Pinpoint the cell where the given text exists, returning its [x, y] midpoint coordinate. 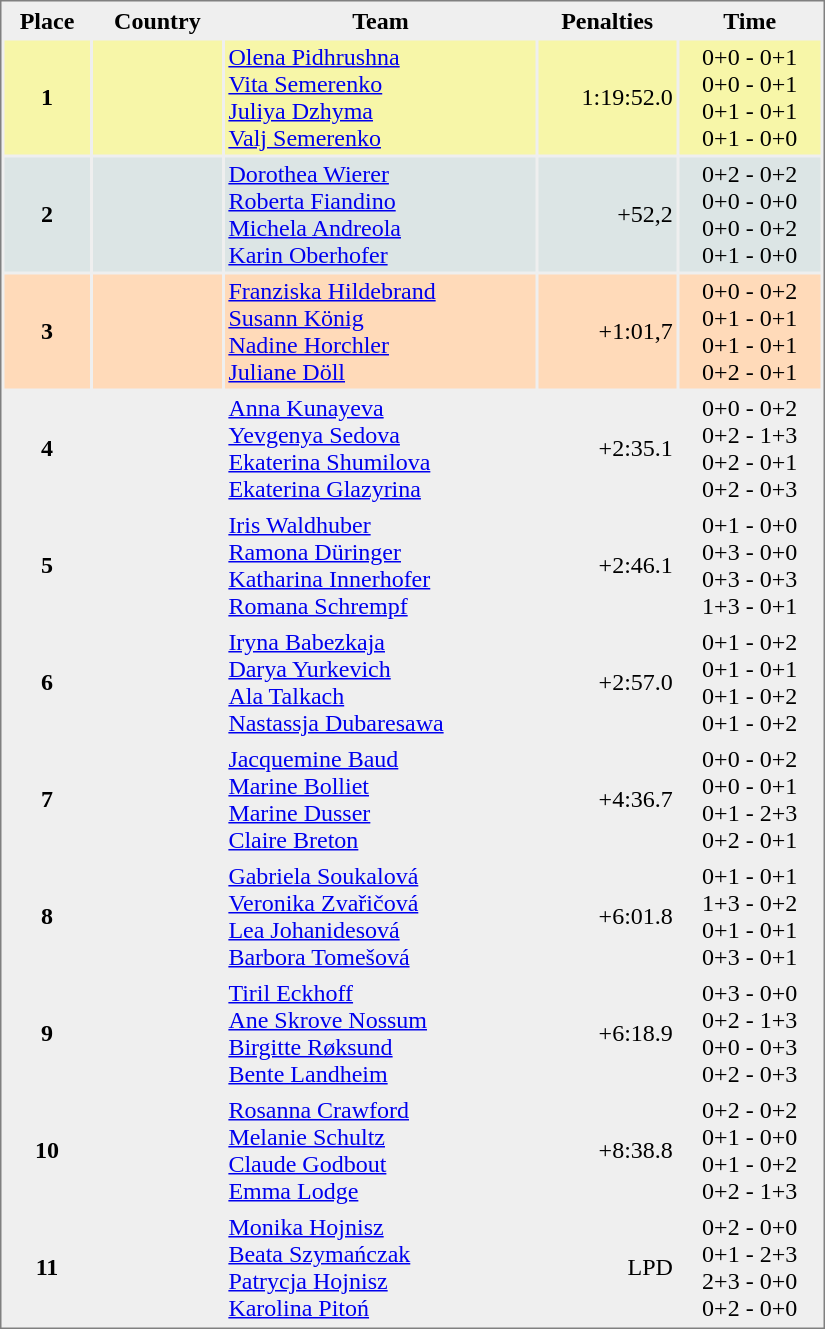
9 [46, 1033]
Jacquemine BaudMarine Bolliet Marine Dusser Claire Breton [380, 799]
+6:01.8 [606, 917]
11 [46, 1267]
Dorothea WiererRoberta Fiandino Michela Andreola Karin Oberhofer [380, 215]
+2:57.0 [606, 683]
0+0 - 0+1 0+0 - 0+1 0+1 - 0+1 0+1 - 0+0 [750, 97]
0+3 - 0+0 0+2 - 1+3 0+0 - 0+3 0+2 - 0+3 [750, 1033]
4 [46, 449]
Iris WaldhuberRamona Düringer Katharina Innerhofer Romana Schrempf [380, 565]
Monika HojniszBeata Szymańczak Patrycja Hojnisz Karolina Pitoń [380, 1267]
Rosanna CrawfordMelanie Schultz Claude Godbout Emma Lodge [380, 1151]
Tiril EckhoffAne Skrove Nossum Birgitte Røksund Bente Landheim [380, 1033]
+6:18.9 [606, 1033]
2 [46, 215]
1 [46, 97]
Gabriela SoukalováVeronika Zvařičová Lea Johanidesová Barbora Tomešová [380, 917]
10 [46, 1151]
5 [46, 565]
0+1 - 0+2 0+1 - 0+1 0+1 - 0+2 0+1 - 0+2 [750, 683]
1:19:52.0 [606, 97]
+8:38.8 [606, 1151]
0+2 - 0+2 0+1 - 0+0 0+1 - 0+2 0+2 - 1+3 [750, 1151]
8 [46, 917]
Country [157, 20]
+1:01,7 [606, 331]
Team [380, 20]
0+0 - 0+2 0+0 - 0+1 0+1 - 2+3 0+2 - 0+1 [750, 799]
0+0 - 0+2 0+1 - 0+1 0+1 - 0+1 0+2 - 0+1 [750, 331]
0+2 - 0+2 0+0 - 0+0 0+0 - 0+2 0+1 - 0+0 [750, 215]
Olena PidhrushnaVita Semerenko Juliya Dzhyma Valj Semerenko [380, 97]
0+1 - 0+1 1+3 - 0+2 0+1 - 0+1 0+3 - 0+1 [750, 917]
3 [46, 331]
Iryna BabezkajaDarya Yurkevich Ala Talkach Nastassja Dubaresawa [380, 683]
+2:46.1 [606, 565]
7 [46, 799]
Anna KunayevaYevgenya Sedova Ekaterina Shumilova Ekaterina Glazyrina [380, 449]
Place [46, 20]
LPD [606, 1267]
0+1 - 0+0 0+3 - 0+0 0+3 - 0+3 1+3 - 0+1 [750, 565]
0+0 - 0+2 0+2 - 1+3 0+2 - 0+1 0+2 - 0+3 [750, 449]
Time [750, 20]
+4:36.7 [606, 799]
0+2 - 0+0 0+1 - 2+3 2+3 - 0+0 0+2 - 0+0 [750, 1267]
Penalties [606, 20]
Franziska HildebrandSusann König Nadine Horchler Juliane Döll [380, 331]
+2:35.1 [606, 449]
+52,2 [606, 215]
6 [46, 683]
